Return [x, y] of the center of cell containing provided text 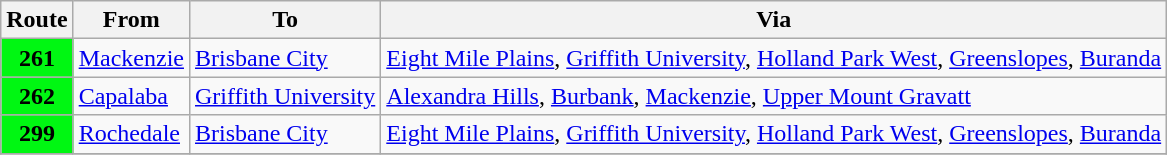
Alexandra Hills, Burbank, Mackenzie, Upper Mount Gravatt [774, 96]
299 [37, 134]
From [131, 20]
Mackenzie [131, 58]
Griffith University [284, 96]
261 [37, 58]
Via [774, 20]
Route [37, 20]
To [284, 20]
Capalaba [131, 96]
Rochedale [131, 134]
262 [37, 96]
